From the cell containing the given text, extract its center point as (X, Y) coordinate. 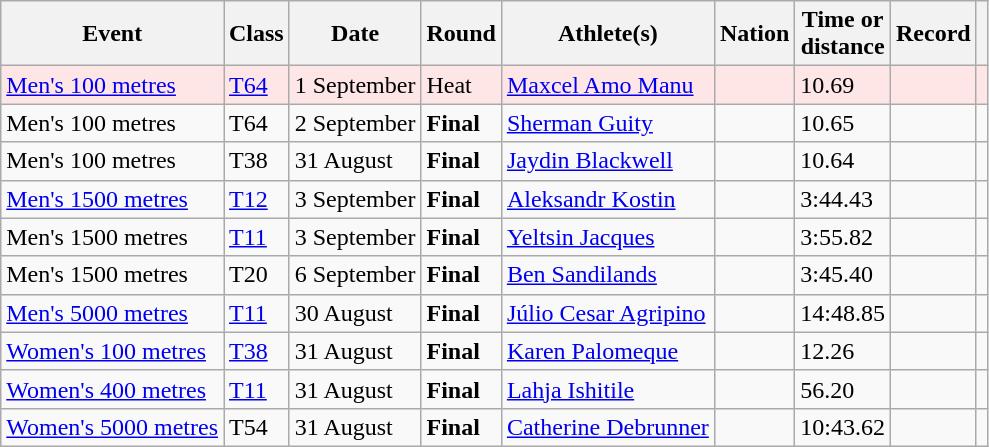
Yeltsin Jacques (608, 237)
Women's 100 metres (112, 351)
1 September (355, 85)
Nation (754, 34)
56.20 (843, 389)
Event (112, 34)
Athlete(s) (608, 34)
Maxcel Amo Manu (608, 85)
30 August (355, 313)
Men's 5000 metres (112, 313)
12.26 (843, 351)
Round (461, 34)
10:43.62 (843, 427)
Catherine Debrunner (608, 427)
3:45.40 (843, 275)
Sherman Guity (608, 123)
Record (934, 34)
T12 (257, 199)
3:44.43 (843, 199)
10.64 (843, 161)
Women's 400 metres (112, 389)
Time ordistance (843, 34)
Lahja Ishitile (608, 389)
Karen Palomeque (608, 351)
3:55.82 (843, 237)
Date (355, 34)
14:48.85 (843, 313)
2 September (355, 123)
Júlio Cesar Agripino (608, 313)
Class (257, 34)
Heat (461, 85)
10.65 (843, 123)
10.69 (843, 85)
Aleksandr Kostin (608, 199)
T20 (257, 275)
Women's 5000 metres (112, 427)
Jaydin Blackwell (608, 161)
6 September (355, 275)
Ben Sandilands (608, 275)
T54 (257, 427)
